Capture the cell that displays the provided text and extract its [X, Y] central coordinate. 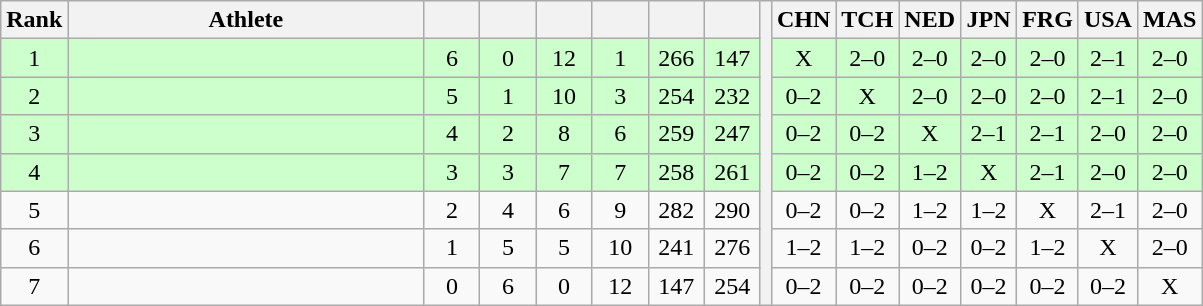
FRG [1048, 20]
241 [676, 248]
290 [732, 210]
276 [732, 248]
247 [732, 134]
CHN [803, 20]
259 [676, 134]
USA [1108, 20]
266 [676, 58]
9 [620, 210]
258 [676, 172]
282 [676, 210]
MAS [1169, 20]
261 [732, 172]
TCH [868, 20]
8 [564, 134]
Athlete [246, 20]
Rank [34, 20]
NED [930, 20]
JPN [989, 20]
232 [732, 96]
